Detect which cell encompasses the target text, then output its [X, Y] center coordinate. 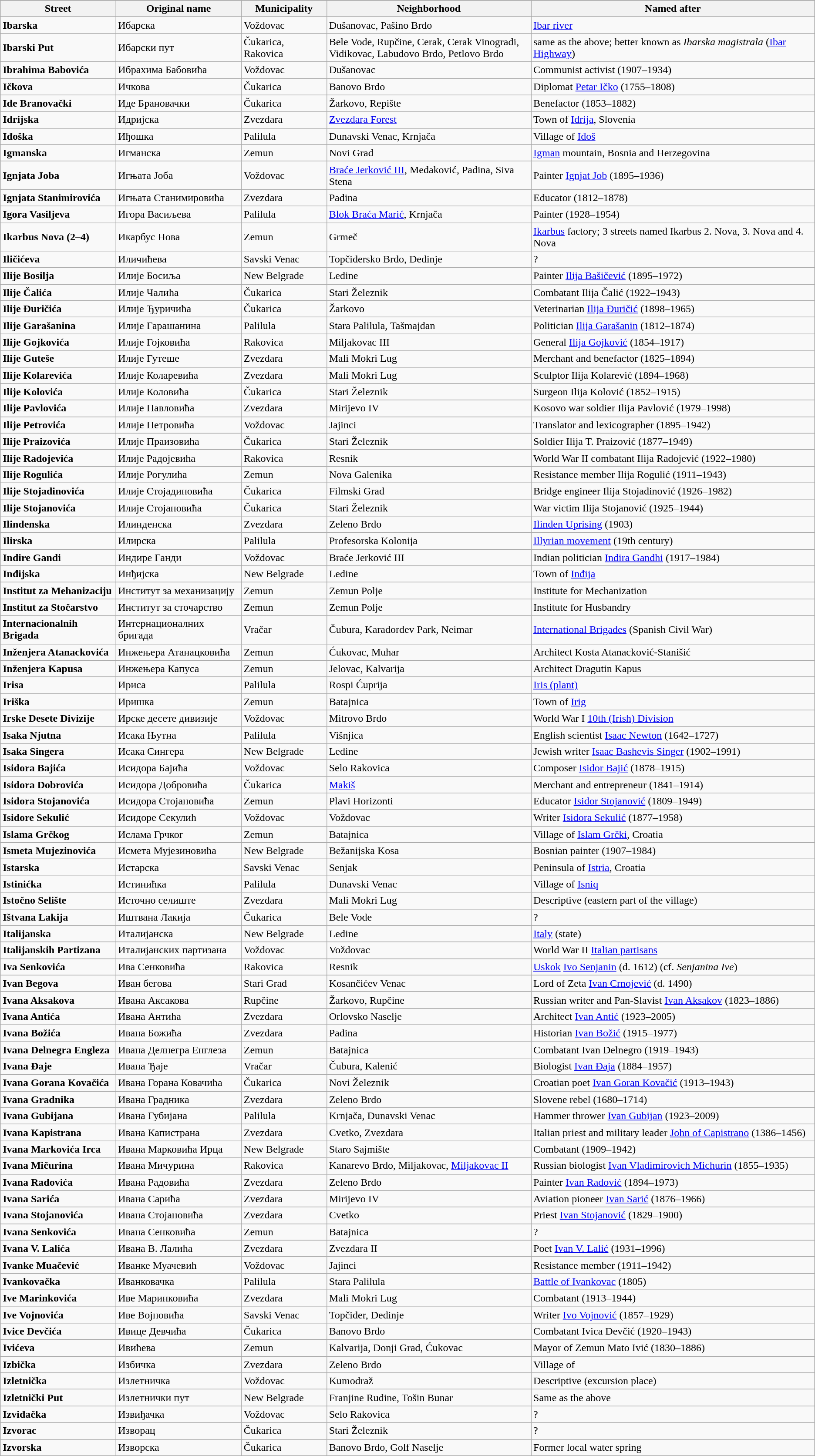
Izletnička [58, 1381]
Италијанских партизана [178, 950]
Ivana Antića [58, 1016]
Veterinarian Ilija Đuričić (1898–1965) [673, 309]
Inženjera Atanackovića [58, 652]
Italijanska [58, 934]
Village of [673, 1365]
Ивана Горана Ковачића [178, 1083]
Isidora Stojanovića [58, 801]
Original name [178, 9]
Илирска [178, 541]
Ислама Грчког [178, 834]
Aviation pioneer Ivan Sarić (1876–1966) [673, 1199]
Educator Isidor Stojanović (1809–1949) [673, 801]
Ismeta Mujezinovića [58, 851]
Ivana Gradnika [58, 1100]
Poet Ivan V. Lalić (1931–1996) [673, 1248]
Igmanska [58, 153]
Ivana Đaje [58, 1066]
Игњата Јоба [178, 175]
Italijanskih Partizana [58, 950]
Russian biologist Ivan Vladimirovich Michurin (1855–1935) [673, 1166]
Combatant (1913–1944) [673, 1298]
Žarkovo, Rupčine [428, 1000]
Ilije Radojevića [58, 458]
Italy (state) [673, 934]
Irske Desete Divizije [58, 718]
Iris (plant) [673, 685]
Diplomat Petar Ičko (1755–1808) [673, 87]
Ilije Stojanovića [58, 508]
Ивана Марковића Ирца [178, 1149]
Merchant and benefactor (1825–1894) [673, 359]
Institute for Mechanization [673, 591]
Ilirska [58, 541]
Ilije Đuričića [58, 309]
Kosovo war soldier Ilija Pavlović (1979–1998) [673, 408]
Jelovac, Kalvarija [428, 669]
Изворска [178, 1447]
Илије Коларевића [178, 375]
Former local water spring [673, 1447]
Orlovsko Naselje [428, 1016]
Илије Петровића [178, 425]
Избичка [178, 1365]
Resistance member Ilija Rogulić (1911–1943) [673, 474]
Benefactor (1853–1882) [673, 103]
Profesorska Kolonija [428, 541]
Ilije Čalića [58, 293]
Ivan Begova [58, 983]
Ćukovac, Muhar [428, 652]
Iva Senkovića [58, 967]
Ignjata Joba [58, 175]
Writer Isidora Sekulić (1877–1958) [673, 818]
Bele Vode [428, 917]
Architect Ivan Antić (1923–2005) [673, 1016]
Braće Jerković III [428, 558]
Излетнички пут [178, 1398]
Ilije Stojadinovića [58, 491]
Ивана Сарића [178, 1199]
Isaka Singera [58, 751]
Translator and lexicographer (1895–1942) [673, 425]
Илије Коловића [178, 392]
Илинденска [178, 525]
Ибарска [178, 25]
Истарска [178, 868]
Grmeč [428, 237]
Iličićeva [58, 259]
Zvezdara Forest [428, 120]
Čukarica, Rakovica [284, 48]
Bosnian painter (1907–1984) [673, 851]
Internacionalnih Brigada [58, 629]
Илије Радојевића [178, 458]
Stara Palilula [428, 1281]
Ибарски пут [178, 48]
Излетничка [178, 1381]
Ivana Gubijana [58, 1116]
Икарбус Нова [178, 237]
Institut za Stočarstvo [58, 607]
Ibrahima Babovića [58, 70]
Ивана Сенковића [178, 1232]
Илије Павловића [178, 408]
Battle of Ivankovac (1805) [673, 1281]
Ibarska [58, 25]
Kosančićev Venac [428, 983]
Bridge engineer Ilija Stojadinović (1926–1982) [673, 491]
Stara Palilula, Tašmajdan [428, 326]
War victim Ilija Stojanović (1925–1944) [673, 508]
Исидора Добровића [178, 785]
Инжењера Капуса [178, 669]
Dunavski Venac [428, 884]
Cvetko [428, 1215]
Ивана Мичурина [178, 1166]
Cvetko, Zvezdara [428, 1133]
Iđoška [58, 136]
Ilije Guteše [58, 359]
World War II combatant Ilija Radojević (1922–1980) [673, 458]
Ивићева [178, 1348]
Indire Gandi [58, 558]
Mitrovo Brdo [428, 718]
World War I 10th (Irish) Division [673, 718]
Ивана Антића [178, 1016]
Illyrian movement (19th century) [673, 541]
Исмета Мујезиновића [178, 851]
Ивана Стојановића [178, 1215]
Ilije Pavlovića [58, 408]
Novi Grad [428, 153]
Исидора Стојановића [178, 801]
Ičkova [58, 87]
Илије Чалића [178, 293]
Combatant (1909–1942) [673, 1149]
Ичкова [178, 87]
Isidore Sekulić [58, 818]
Илије Ђуричића [178, 309]
Ivana Senkovića [58, 1232]
Ивана Делнегра Енглеза [178, 1049]
Braće Jerković III, Medaković, Padina, Siva Stena [428, 175]
Filmski Grad [428, 491]
Ивана Капистрана [178, 1133]
Институт за механизацију [178, 591]
Iriška [58, 702]
Иђошка [178, 136]
Surgeon Ilija Kolović (1852–1915) [673, 392]
Blok Braća Marić, Krnjača [428, 214]
Ivana Aksakova [58, 1000]
Rupčine [284, 1000]
Politician Ilija Garašanin (1812–1874) [673, 326]
Nova Galenika [428, 474]
Merchant and entrepreneur (1841–1914) [673, 785]
Ivana Sarića [58, 1199]
Идријска [178, 120]
Soldier Ilija T. Praizović (1877–1949) [673, 441]
Izletnički Put [58, 1398]
Rospi Ćuprija [428, 685]
Peninsula of Istria, Croatia [673, 868]
Иве Маринковића [178, 1298]
Ivanke Muačević [58, 1265]
Izviđačka [58, 1414]
Idrijska [58, 120]
Ibar river [673, 25]
Истинићка [178, 884]
Ignjata Stanimirovića [58, 198]
Ilije Gojkovića [58, 342]
Isidora Dobrovića [58, 785]
Ive Vojnovića [58, 1315]
Извиђачка [178, 1414]
Žarkovo [428, 309]
Bele Vode, Rupčine, Cerak, Cerak Vinogradi,Vidikovac, Labudovo Brdo, Petlovo Brdo [428, 48]
Ištvana Lakija [58, 917]
Ириса [178, 685]
Илије Праизовића [178, 441]
Ivana Radovića [58, 1182]
Plavi Horizonti [428, 801]
Kalvarija, Donji Grad, Ćukovac [428, 1348]
Игњата Станимировића [178, 198]
Ивана Радовића [178, 1182]
Ivana Božića [58, 1033]
Writer Ivo Vojnović (1857–1929) [673, 1315]
Igora Vasiljeva [58, 214]
Ilije Bosilja [58, 276]
Ide Branovački [58, 103]
Инђијска [178, 574]
Ilije Kolovića [58, 392]
Bežanijska Kosa [428, 851]
Исака Сингера [178, 751]
Combatant Ilija Čalić (1922–1943) [673, 293]
same as the above; better known as Ibarska magistrala (Ibar Highway) [673, 48]
Historian Ivan Božić (1915–1977) [673, 1033]
Илије Босиља [178, 276]
Ikarbus factory; 3 streets named Ikarbus 2. Nova, 3. Nova and 4. Nova [673, 237]
Ивана В. Лалића [178, 1248]
Ive Marinkovića [58, 1298]
Village of Iđoš [673, 136]
Иштвана Лакија [178, 917]
Илије Гарашанина [178, 326]
Educator (1812–1878) [673, 198]
Institute for Husbandry [673, 607]
Čubura, Karađorđev Park, Neimar [428, 629]
Istočno Selište [58, 901]
Jewish writer Isaac Bashevis Singer (1902–1991) [673, 751]
Biologist Ivan Đaja (1884–1957) [673, 1066]
Илије Рогулића [178, 474]
Slovene rebel (1680–1714) [673, 1100]
Иришка [178, 702]
Combatant Ivan Delnegro (1919–1943) [673, 1049]
Институт за сточарство [178, 607]
Town of Irig [673, 702]
Индире Ганди [178, 558]
Kumodraž [428, 1381]
Inđijska [58, 574]
Žarkovo, Repište [428, 103]
Ivice Devčića [58, 1332]
International Brigades (Spanish Civil War) [673, 629]
Ivana Gorana Kovačića [58, 1083]
Composer Isidor Bajić (1878–1915) [673, 768]
Иван бегова [178, 983]
Indian politician Indira Gandhi (1917–1984) [673, 558]
Ilije Petrovića [58, 425]
Иве Војновића [178, 1315]
Исидоре Секулић [178, 818]
Russian writer and Pan-Slavist Ivan Aksakov (1823–1886) [673, 1000]
Ivana V. Lalića [58, 1248]
Исидора Бајића [178, 768]
Изворац [178, 1431]
Ilije Praizovića [58, 441]
Ilije Garašanina [58, 326]
World War II Italian partisans [673, 950]
Dunavski Venac, Krnjača [428, 136]
Istinićka [58, 884]
Staro Sajmište [428, 1149]
Miljakovac III [428, 342]
Kanarevo Brdo, Miljakovac, Miljakovac II [428, 1166]
Painter Ivan Radović (1894–1973) [673, 1182]
Islama Grčkog [58, 834]
Ивице Девчића [178, 1332]
Игманска [178, 153]
Иличићева [178, 259]
Hammer thrower Ivan Gubijan (1923–2009) [673, 1116]
Dušanovac, Pašino Brdo [428, 25]
Banovo Brdo, Golf Naselje [428, 1447]
Italian priest and military leader John of Capistrano (1386–1456) [673, 1133]
Franjine Rudine, Tošin Bunar [428, 1398]
Ibarski Put [58, 48]
Irisa [58, 685]
English scientist Isaac Newton (1642–1727) [673, 735]
Municipality [284, 9]
Ivićeva [58, 1348]
Иванке Муачевић [178, 1265]
Источно селиште [178, 901]
Исака Њутна [178, 735]
Ivankovačka [58, 1281]
Инжењера Атанацковића [178, 652]
Ивана Аксакова [178, 1000]
Communist activist (1907–1934) [673, 70]
Izbička [58, 1365]
Ирске десете дивизије [178, 718]
Institut za Mehanizaciju [58, 591]
Ивана Божића [178, 1033]
Named after [673, 9]
Painter (1928–1954) [673, 214]
Painter Ignjat Job (1895–1936) [673, 175]
Ivana Kapistrana [58, 1133]
Town of Inđija [673, 574]
Ива Сенковића [178, 967]
Dušanovac [428, 70]
Priest Ivan Stojanović (1829–1900) [673, 1215]
Igman mountain, Bosnia and Herzegovina [673, 153]
Novi Železnik [428, 1083]
Isidora Bajića [58, 768]
Krnjača, Dunavski Venac [428, 1116]
Ивана Градника [178, 1100]
Ivana Delnegra Engleza [58, 1049]
Izvorska [58, 1447]
Resistance member (1911–1942) [673, 1265]
Topčidersko Brdo, Dedinje [428, 259]
Architect Kosta Atanacković-Stanišić [673, 652]
Uskok Ivo Senjanin (d. 1612) (cf. Senjanina Ive) [673, 967]
Ivana Stojanovića [58, 1215]
Same as the above [673, 1398]
Иде Брановачки [178, 103]
Makiš [428, 785]
Ivana Markovića Irca [58, 1149]
Senjak [428, 868]
Village of Islam Grčki, Croatia [673, 834]
Ибрахима Бабовића [178, 70]
Stari Grad [284, 983]
Višnjica [428, 735]
Илије Гутеше [178, 359]
Илије Стојадиновића [178, 491]
Zvezdara II [428, 1248]
Lord of Zeta Ivan Crnojević (d. 1490) [673, 983]
Ikarbus Nova (2–4) [58, 237]
Descriptive (eastern part of the village) [673, 901]
Sculptor Ilija Kolarević (1894–1968) [673, 375]
Илије Стојановића [178, 508]
Иванковачка [178, 1281]
Descriptive (excursion place) [673, 1381]
Mayor of Zemun Mato Ivić (1830–1886) [673, 1348]
Izvorac [58, 1431]
Игора Васиљева [178, 214]
Ilije Rogulića [58, 474]
Ilinden Uprising (1903) [673, 525]
Илије Гојковића [178, 342]
Painter Ilija Bašičević (1895–1972) [673, 276]
Village of Isniq [673, 884]
Neighborhood [428, 9]
Topčider, Dedinje [428, 1315]
Ilindenska [58, 525]
Istarska [58, 868]
General Ilija Gojković (1854–1917) [673, 342]
Town of Idrija, Slovenia [673, 120]
Интернационалних бригада [178, 629]
Ивана Губијана [178, 1116]
Ilije Kolarevića [58, 375]
Isaka Njutna [58, 735]
Ivana Mičurina [58, 1166]
Čubura, Kalenić [428, 1066]
Street [58, 9]
Inženjera Kapusa [58, 669]
Croatian poet Ivan Goran Kovačić (1913–1943) [673, 1083]
Италијанска [178, 934]
Architect Dragutin Kapus [673, 669]
Combatant Ivica Devčić (1920–1943) [673, 1332]
Ивана Ђаје [178, 1066]
